Detect which cell encompasses the target text, then output its [X, Y] center coordinate. 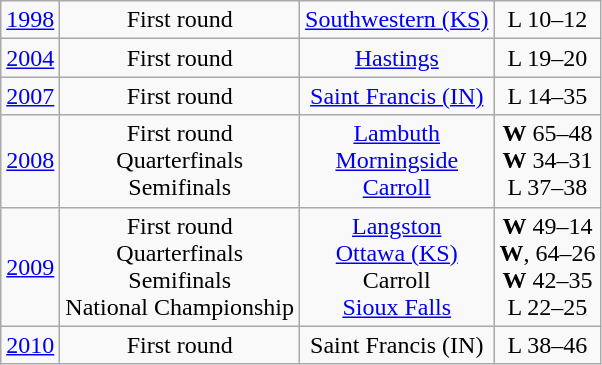
LambuthMorningsideCarroll [397, 161]
1998 [30, 20]
W 65–48W 34–31L 37–38 [548, 161]
2009 [30, 266]
Hastings [397, 58]
L 14–35 [548, 96]
L 38–46 [548, 345]
L 10–12 [548, 20]
2010 [30, 345]
2008 [30, 161]
W 49–14W, 64–26W 42–35L 22–25 [548, 266]
2004 [30, 58]
LangstonOttawa (KS)CarrollSioux Falls [397, 266]
L 19–20 [548, 58]
2007 [30, 96]
First roundQuarterfinalsSemifinals [180, 161]
First roundQuarterfinalsSemifinalsNational Championship [180, 266]
Southwestern (KS) [397, 20]
